Return the (X, Y) coordinate for the center point of the cell that contains the specified text.  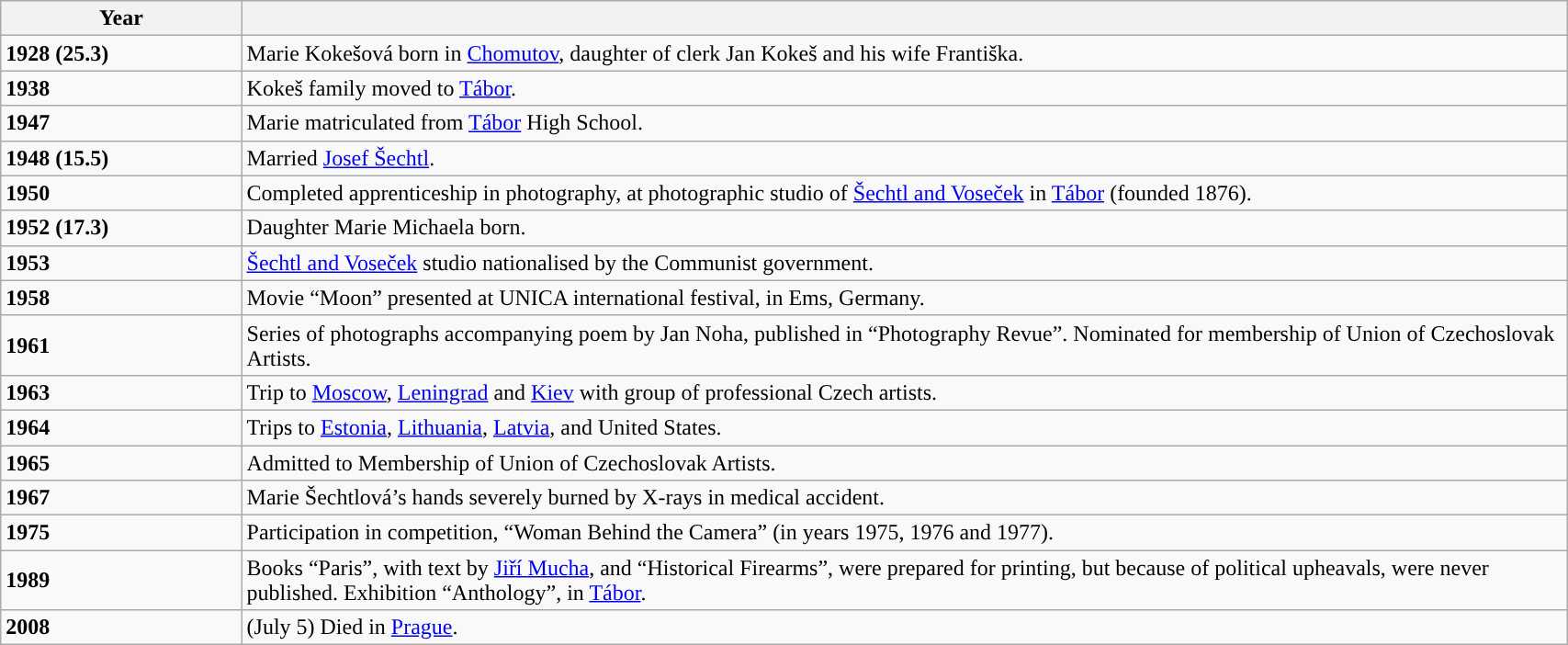
1950 (121, 193)
Marie Šechtlová’s hands severely burned by X-rays in medical accident. (904, 498)
1989 (121, 581)
Movie “Moon” presented at UNICA international festival, in Ems, Germany. (904, 298)
1952 (17.3) (121, 228)
Participation in competition, “Woman Behind the Camera” (in years 1975, 1976 and 1977). (904, 533)
Year (121, 18)
Trip to Moscow, Leningrad and Kiev with group of professional Czech artists. (904, 392)
(July 5) Died in Prague. (904, 628)
1975 (121, 533)
1958 (121, 298)
1967 (121, 498)
1961 (121, 345)
Šechtl and Voseček studio nationalised by the Communist government. (904, 263)
1963 (121, 392)
1948 (15.5) (121, 158)
2008 (121, 628)
Married Josef Šechtl. (904, 158)
1928 (25.3) (121, 53)
1953 (121, 263)
Marie Kokešová born in Chomutov, daughter of clerk Jan Kokeš and his wife Františka. (904, 53)
Admitted to Membership of Union of Czechoslovak Artists. (904, 462)
Kokeš family moved to Tábor. (904, 88)
Trips to Estonia, Lithuania, Latvia, and United States. (904, 427)
1947 (121, 123)
1965 (121, 462)
Daughter Marie Michaela born. (904, 228)
Completed apprenticeship in photography, at photographic studio of Šechtl and Voseček in Tábor (founded 1876). (904, 193)
1964 (121, 427)
Marie matriculated from Tábor High School. (904, 123)
1938 (121, 88)
Series of photographs accompanying poem by Jan Noha, published in “Photography Revue”. Nominated for membership of Union of Czechoslovak Artists. (904, 345)
